From the cell containing the given text, extract its center point as [x, y] coordinate. 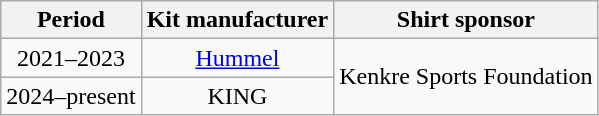
Period [71, 20]
2021–2023 [71, 58]
Kit manufacturer [238, 20]
2024–present [71, 96]
Kenkre Sports Foundation [466, 77]
Hummel [238, 58]
Shirt sponsor [466, 20]
KING [238, 96]
